Pinpoint the cell where the given text exists, returning its (x, y) midpoint coordinate. 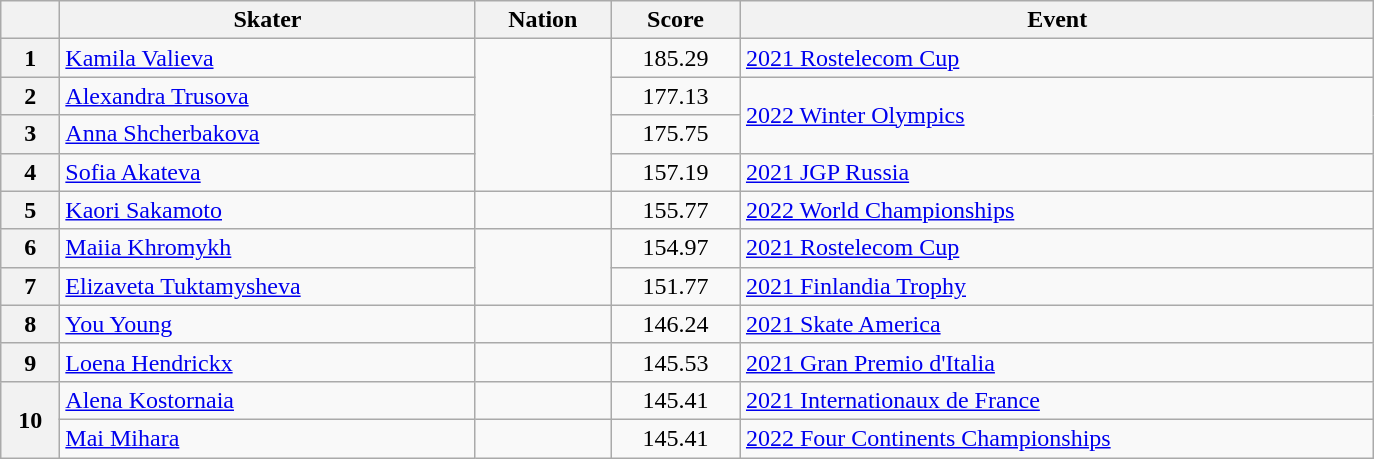
2021 Gran Premio d'Italia (1056, 362)
2022 Four Continents Championships (1056, 438)
145.53 (676, 362)
7 (30, 286)
2021 Internationaux de France (1056, 400)
151.77 (676, 286)
155.77 (676, 210)
1 (30, 58)
177.13 (676, 96)
Kamila Valieva (268, 58)
154.97 (676, 248)
2021 Finlandia Trophy (1056, 286)
Nation (543, 20)
4 (30, 172)
Sofia Akateva (268, 172)
You Young (268, 324)
5 (30, 210)
3 (30, 134)
Alexandra Trusova (268, 96)
6 (30, 248)
146.24 (676, 324)
Score (676, 20)
Elizaveta Tuktamysheva (268, 286)
Event (1056, 20)
175.75 (676, 134)
Loena Hendrickx (268, 362)
Mai Mihara (268, 438)
2022 World Championships (1056, 210)
9 (30, 362)
Maiia Khromykh (268, 248)
2 (30, 96)
10 (30, 419)
185.29 (676, 58)
Anna Shcherbakova (268, 134)
Alena Kostornaia (268, 400)
Kaori Sakamoto (268, 210)
2021 Skate America (1056, 324)
2021 JGP Russia (1056, 172)
157.19 (676, 172)
Skater (268, 20)
8 (30, 324)
2022 Winter Olympics (1056, 115)
